Pinpoint the cell where the given text exists, returning its (X, Y) midpoint coordinate. 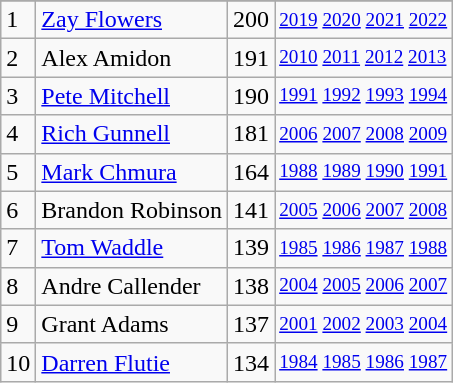
2006 2007 2008 2009 (364, 134)
2001 2002 2003 2004 (364, 324)
Zay Flowers (132, 20)
1 (18, 20)
2010 2011 2012 2013 (364, 58)
Darren Flutie (132, 362)
7 (18, 248)
138 (252, 286)
3 (18, 96)
Pete Mitchell (132, 96)
Tom Waddle (132, 248)
139 (252, 248)
1991 1992 1993 1994 (364, 96)
Mark Chmura (132, 172)
8 (18, 286)
191 (252, 58)
181 (252, 134)
2019 2020 2021 2022 (364, 20)
190 (252, 96)
2 (18, 58)
2004 2005 2006 2007 (364, 286)
Grant Adams (132, 324)
137 (252, 324)
Rich Gunnell (132, 134)
2005 2006 2007 2008 (364, 210)
164 (252, 172)
9 (18, 324)
6 (18, 210)
200 (252, 20)
134 (252, 362)
Andre Callender (132, 286)
Brandon Robinson (132, 210)
1984 1985 1986 1987 (364, 362)
141 (252, 210)
Alex Amidon (132, 58)
1988 1989 1990 1991 (364, 172)
1985 1986 1987 1988 (364, 248)
10 (18, 362)
4 (18, 134)
5 (18, 172)
